Capture the cell that displays the provided text and extract its (x, y) central coordinate. 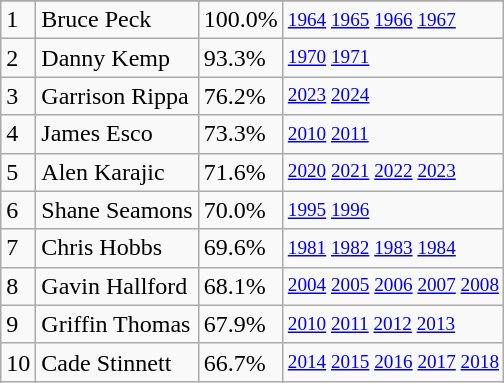
2004 2005 2006 2007 2008 (393, 286)
Cade Stinnett (117, 362)
66.7% (240, 362)
7 (18, 248)
6 (18, 210)
70.0% (240, 210)
James Esco (117, 134)
73.3% (240, 134)
2010 2011 (393, 134)
9 (18, 324)
68.1% (240, 286)
100.0% (240, 20)
2 (18, 58)
2014 2015 2016 2017 2018 (393, 362)
67.9% (240, 324)
69.6% (240, 248)
1964 1965 1966 1967 (393, 20)
Garrison Rippa (117, 96)
4 (18, 134)
5 (18, 172)
Gavin Hallford (117, 286)
10 (18, 362)
Shane Seamons (117, 210)
1981 1982 1983 1984 (393, 248)
Griffin Thomas (117, 324)
1995 1996 (393, 210)
76.2% (240, 96)
93.3% (240, 58)
Bruce Peck (117, 20)
2020 2021 2022 2023 (393, 172)
1 (18, 20)
3 (18, 96)
71.6% (240, 172)
8 (18, 286)
Chris Hobbs (117, 248)
2023 2024 (393, 96)
Danny Kemp (117, 58)
2010 2011 2012 2013 (393, 324)
1970 1971 (393, 58)
Alen Karajic (117, 172)
